Return the [X, Y] coordinate for the center point of the cell that contains the specified text.  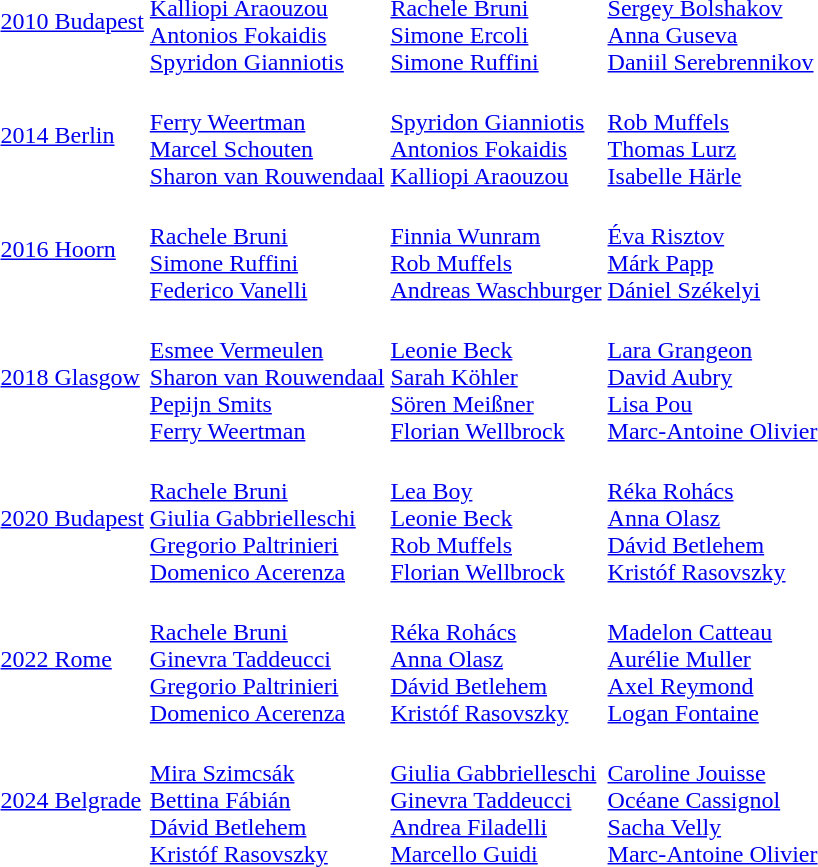
Rachele BruniGiulia GabbrielleschiGregorio PaltrinieriDomenico Acerenza [267, 518]
Leonie BeckSarah KöhlerSören MeißnerFlorian Wellbrock [496, 377]
Rachele BruniGinevra TaddeucciGregorio PaltrinieriDomenico Acerenza [267, 659]
Ferry WeertmanMarcel SchoutenSharon van Rouwendaal [267, 136]
Réka RohácsAnna OlaszDávid BetlehemKristóf Rasovszky [496, 659]
Finnia WunramRob MuffelsAndreas Waschburger [496, 250]
Esmee VermeulenSharon van RouwendaalPepijn SmitsFerry Weertman [267, 377]
Rachele BruniSimone RuffiniFederico Vanelli [267, 250]
Spyridon GianniotisAntonios FokaidisKalliopi Araouzou [496, 136]
Lea BoyLeonie BeckRob MuffelsFlorian Wellbrock [496, 518]
